Return the [x, y] coordinate for the center point of the cell that contains the specified text.  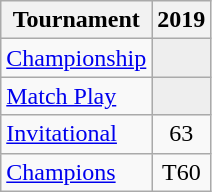
63 [182, 134]
2019 [182, 20]
Match Play [76, 96]
Championship [76, 58]
Invitational [76, 134]
Tournament [76, 20]
Champions [76, 172]
T60 [182, 172]
